Capture the cell that displays the provided text and extract its (x, y) central coordinate. 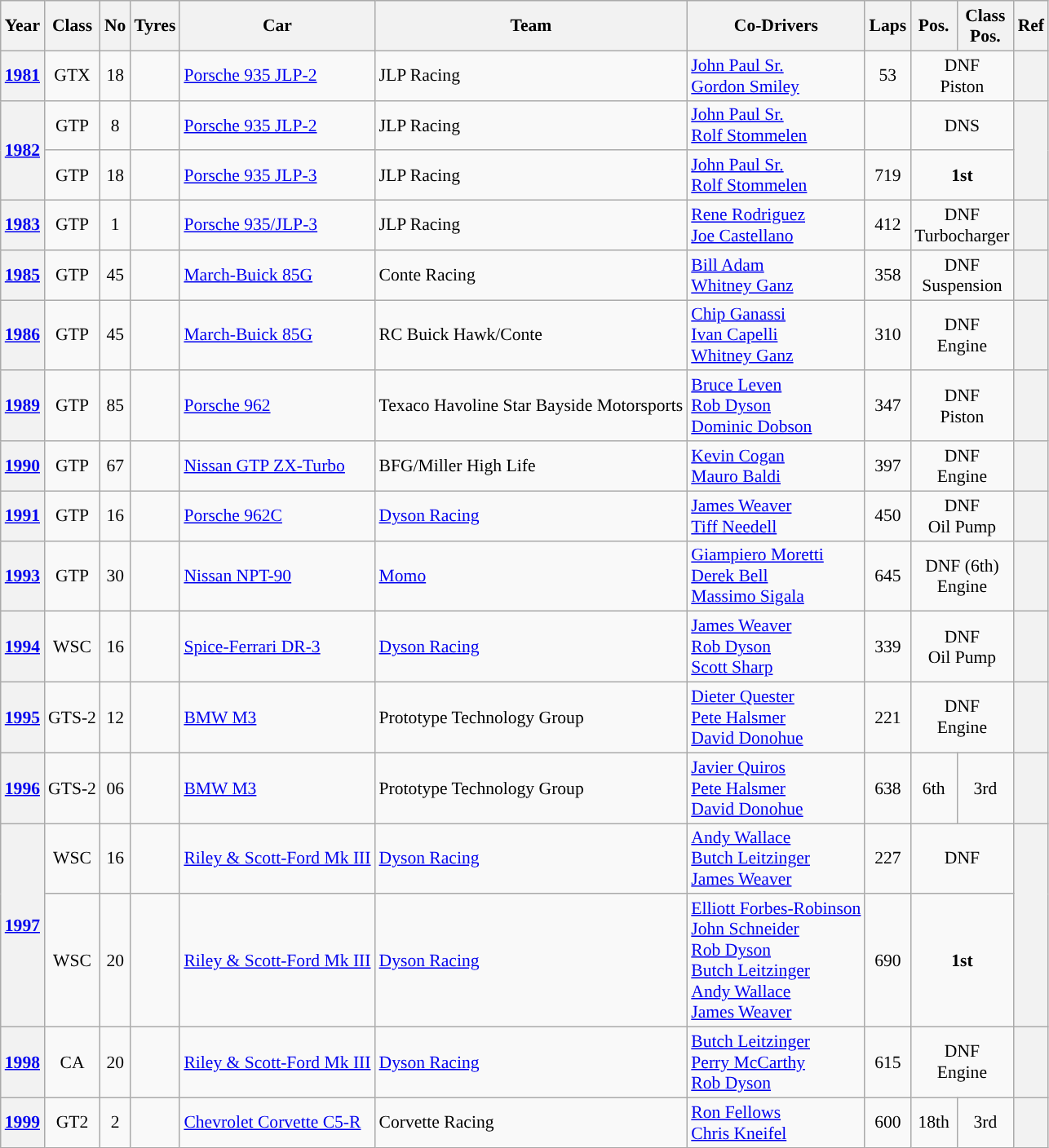
1998 (23, 1063)
1985 (23, 276)
Bruce Leven Rob Dyson Dominic Dobson (776, 406)
645 (887, 576)
ClassPos. (985, 26)
Laps (887, 26)
1991 (23, 515)
Nissan NPT-90 (277, 576)
Spice-Ferrari DR-3 (277, 647)
James Weaver Tiff Needell (776, 515)
1982 (23, 150)
53 (887, 75)
1997 (23, 925)
Team (532, 26)
DNF (6th)Engine (962, 576)
Car (277, 26)
Bill Adam Whitney Ganz (776, 276)
Porsche 962C (277, 515)
67 (116, 466)
Porsche 935/JLP-3 (277, 225)
412 (887, 225)
Butch Leitzinger Perry McCarthy Rob Dyson (776, 1063)
Porsche 962 (277, 406)
450 (887, 515)
1 (116, 225)
CA (72, 1063)
1983 (23, 225)
1994 (23, 647)
Nissan GTP ZX-Turbo (277, 466)
BFG/Miller High Life (532, 466)
1989 (23, 406)
347 (887, 406)
227 (887, 859)
221 (887, 717)
Ref (1031, 26)
310 (887, 336)
1995 (23, 717)
Tyres (155, 26)
Andy Wallace Butch Leitzinger James Weaver (776, 859)
Chevrolet Corvette C5-R (277, 1122)
Ron Fellows Chris Kneifel (776, 1122)
1990 (23, 466)
Year (23, 26)
1999 (23, 1122)
Conte Racing (532, 276)
Class (72, 26)
Co-Drivers (776, 26)
DNFTurbocharger (962, 225)
30 (116, 576)
6th (933, 788)
8 (116, 126)
DNFSuspension (962, 276)
1996 (23, 788)
06 (116, 788)
Texaco Havoline Star Bayside Motorsports (532, 406)
1981 (23, 75)
Elliott Forbes-Robinson John Schneider Rob Dyson Butch Leitzinger Andy Wallace James Weaver (776, 960)
358 (887, 276)
638 (887, 788)
DNF (962, 859)
Giampiero Moretti Derek Bell Massimo Sigala (776, 576)
Pos. (933, 26)
Chip Ganassi Ivan Capelli Whitney Ganz (776, 336)
No (116, 26)
600 (887, 1122)
GTX (72, 75)
DNS (962, 126)
18th (933, 1122)
1993 (23, 576)
Dieter Quester Pete Halsmer David Donohue (776, 717)
Porsche 935 JLP-3 (277, 176)
85 (116, 406)
John Paul Sr. Gordon Smiley (776, 75)
615 (887, 1063)
1986 (23, 336)
RC Buick Hawk/Conte (532, 336)
690 (887, 960)
719 (887, 176)
397 (887, 466)
Kevin Cogan Mauro Baldi (776, 466)
339 (887, 647)
12 (116, 717)
Rene Rodriguez Joe Castellano (776, 225)
Momo (532, 576)
2 (116, 1122)
Javier Quiros Pete Halsmer David Donohue (776, 788)
GT2 (72, 1122)
James Weaver Rob Dyson Scott Sharp (776, 647)
Corvette Racing (532, 1122)
